Search for the cell housing the specified text and yield its (x, y) center coordinate. 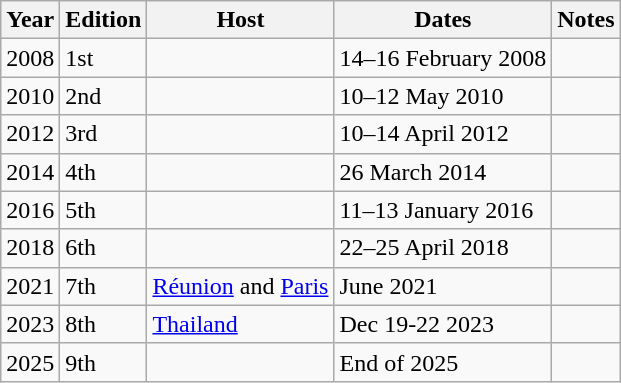
June 2021 (443, 286)
10–12 May 2010 (443, 96)
10–14 April 2012 (443, 134)
2012 (30, 134)
2023 (30, 324)
2025 (30, 362)
Year (30, 20)
1st (104, 58)
11–13 January 2016 (443, 210)
2018 (30, 248)
2008 (30, 58)
6th (104, 248)
8th (104, 324)
22–25 April 2018 (443, 248)
Réunion and Paris (240, 286)
Thailand (240, 324)
2nd (104, 96)
7th (104, 286)
9th (104, 362)
3rd (104, 134)
Host (240, 20)
5th (104, 210)
Dec 19-22 2023 (443, 324)
26 March 2014 (443, 172)
End of 2025 (443, 362)
2014 (30, 172)
Dates (443, 20)
Notes (586, 20)
2010 (30, 96)
4th (104, 172)
2016 (30, 210)
14–16 February 2008 (443, 58)
Edition (104, 20)
2021 (30, 286)
